Return the [X, Y] coordinate for the center point of the cell that contains the specified text.  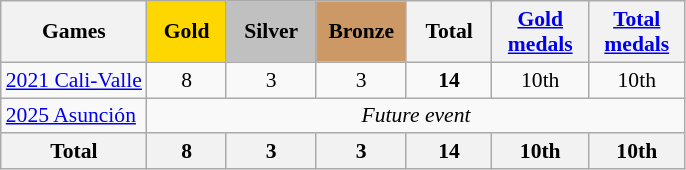
Games [74, 32]
Total medals [636, 32]
Future event [416, 116]
Gold medals [540, 32]
Gold [186, 32]
Silver [271, 32]
2021 Cali-Valle [74, 80]
Bronze [361, 32]
2025 Asunción [74, 116]
